Pinpoint the cell where the given text exists, returning its (X, Y) midpoint coordinate. 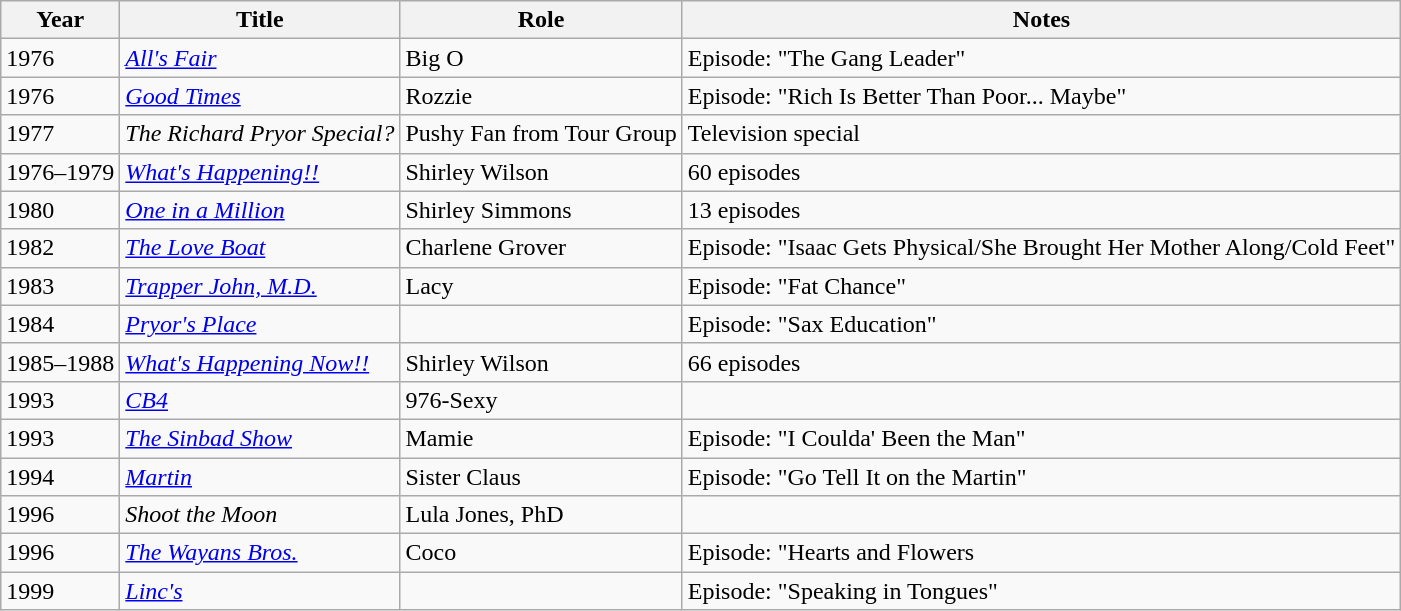
1982 (60, 248)
Role (541, 20)
Mamie (541, 438)
Shirley Simmons (541, 210)
976-Sexy (541, 400)
The Love Boat (260, 248)
Linc's (260, 591)
Lacy (541, 286)
1985–1988 (60, 362)
Episode: "Isaac Gets Physical/She Brought Her Mother Along/Cold Feet" (1042, 248)
1983 (60, 286)
Sister Claus (541, 477)
Charlene Grover (541, 248)
Rozzie (541, 96)
The Richard Pryor Special? (260, 134)
Television special (1042, 134)
Pushy Fan from Tour Group (541, 134)
Big O (541, 58)
1994 (60, 477)
Shoot the Moon (260, 515)
All's Fair (260, 58)
1980 (60, 210)
1977 (60, 134)
Episode: "Go Tell It on the Martin" (1042, 477)
Title (260, 20)
Lula Jones, PhD (541, 515)
1999 (60, 591)
Martin (260, 477)
What's Happening!! (260, 172)
The Wayans Bros. (260, 553)
Episode: "Fat Chance" (1042, 286)
13 episodes (1042, 210)
Coco (541, 553)
Episode: "I Coulda' Been the Man" (1042, 438)
Episode: "Speaking in Tongues" (1042, 591)
Year (60, 20)
Episode: "Sax Education" (1042, 324)
Good Times (260, 96)
What's Happening Now!! (260, 362)
1976–1979 (60, 172)
Episode: "Rich Is Better Than Poor... Maybe" (1042, 96)
Pryor's Place (260, 324)
Trapper John, M.D. (260, 286)
66 episodes (1042, 362)
The Sinbad Show (260, 438)
Notes (1042, 20)
One in a Million (260, 210)
Episode: "Hearts and Flowers (1042, 553)
60 episodes (1042, 172)
1984 (60, 324)
Episode: "The Gang Leader" (1042, 58)
CB4 (260, 400)
